Scan for the cell matching the given text and deliver its [x, y] coordinate at center. 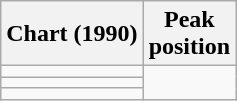
Chart (1990) [72, 34]
Peakposition [189, 34]
